Detect which cell encompasses the target text, then output its [x, y] center coordinate. 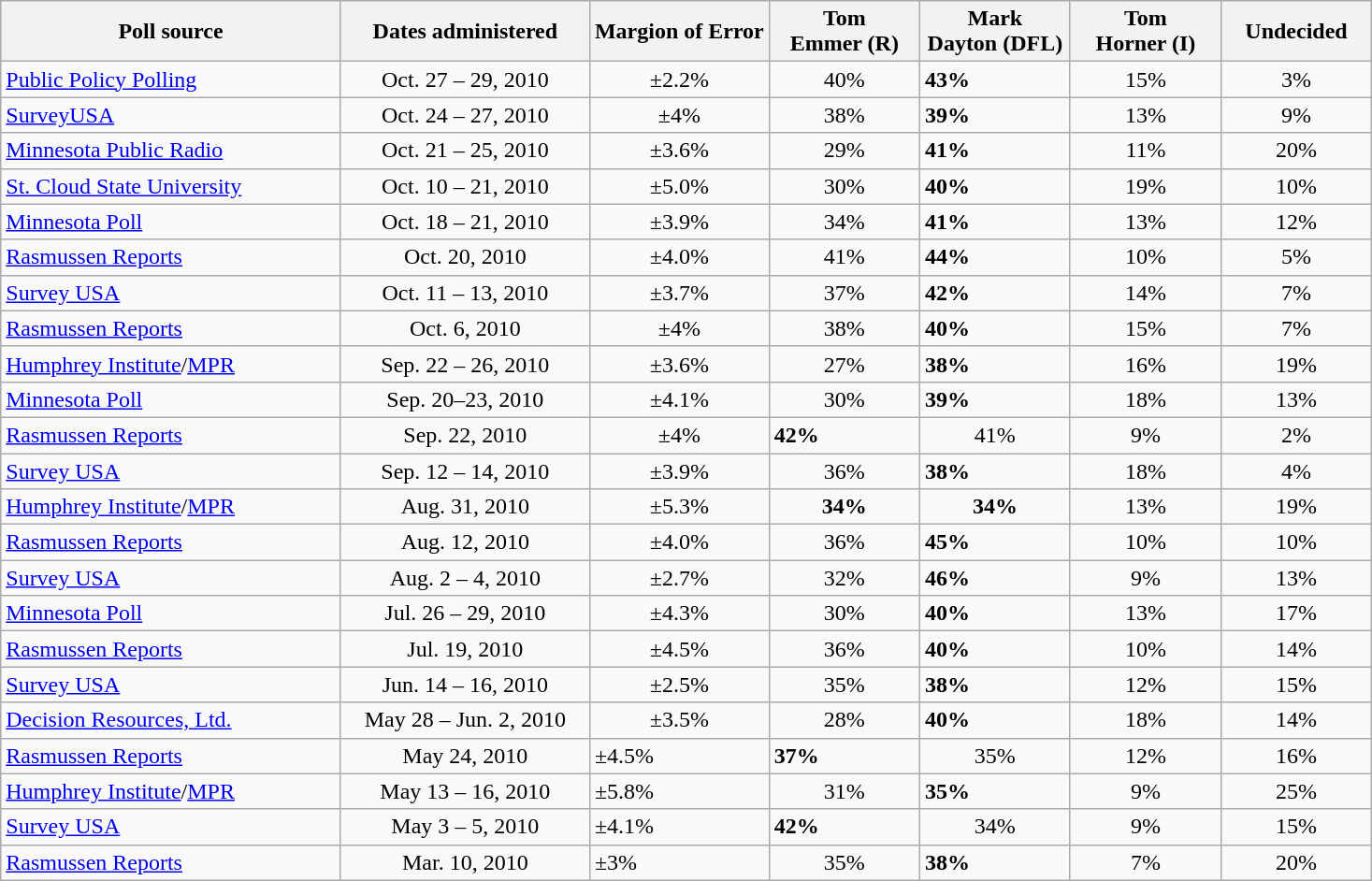
±2.5% [679, 685]
Public Policy Polling [171, 79]
Aug. 12, 2010 [465, 542]
Poll source [171, 32]
SurveyUSA [171, 115]
Oct. 21 – 25, 2010 [465, 151]
May 13 – 16, 2010 [465, 791]
29% [844, 151]
5% [1296, 257]
Jun. 14 – 16, 2010 [465, 685]
28% [844, 720]
Sep. 22 – 26, 2010 [465, 364]
±3.5% [679, 720]
Oct. 24 – 27, 2010 [465, 115]
25% [1296, 791]
43% [995, 79]
Sep. 12 – 14, 2010 [465, 470]
3% [1296, 79]
Margion of Error [679, 32]
±2.7% [679, 578]
Jul. 26 – 29, 2010 [465, 614]
Jul. 19, 2010 [465, 649]
Undecided [1296, 32]
Oct. 20, 2010 [465, 257]
St. Cloud State University [171, 186]
Oct. 10 – 21, 2010 [465, 186]
±3.7% [679, 293]
±5.8% [679, 791]
TomHorner (I) [1145, 32]
±5.3% [679, 507]
44% [995, 257]
TomEmmer (R) [844, 32]
46% [995, 578]
31% [844, 791]
27% [844, 364]
Minnesota Public Radio [171, 151]
45% [995, 542]
May 28 – Jun. 2, 2010 [465, 720]
Oct. 18 – 21, 2010 [465, 222]
±5.0% [679, 186]
±4.3% [679, 614]
May 3 – 5, 2010 [465, 827]
May 24, 2010 [465, 756]
17% [1296, 614]
Aug. 31, 2010 [465, 507]
Oct. 11 – 13, 2010 [465, 293]
MarkDayton (DFL) [995, 32]
32% [844, 578]
Mar. 10, 2010 [465, 862]
±2.2% [679, 79]
Oct. 27 – 29, 2010 [465, 79]
Aug. 2 – 4, 2010 [465, 578]
Sep. 20–23, 2010 [465, 399]
±3% [679, 862]
Oct. 6, 2010 [465, 328]
11% [1145, 151]
4% [1296, 470]
Decision Resources, Ltd. [171, 720]
2% [1296, 435]
Sep. 22, 2010 [465, 435]
Dates administered [465, 32]
